For the text-containing cell, return its midpoint in [x, y] coordinate format. 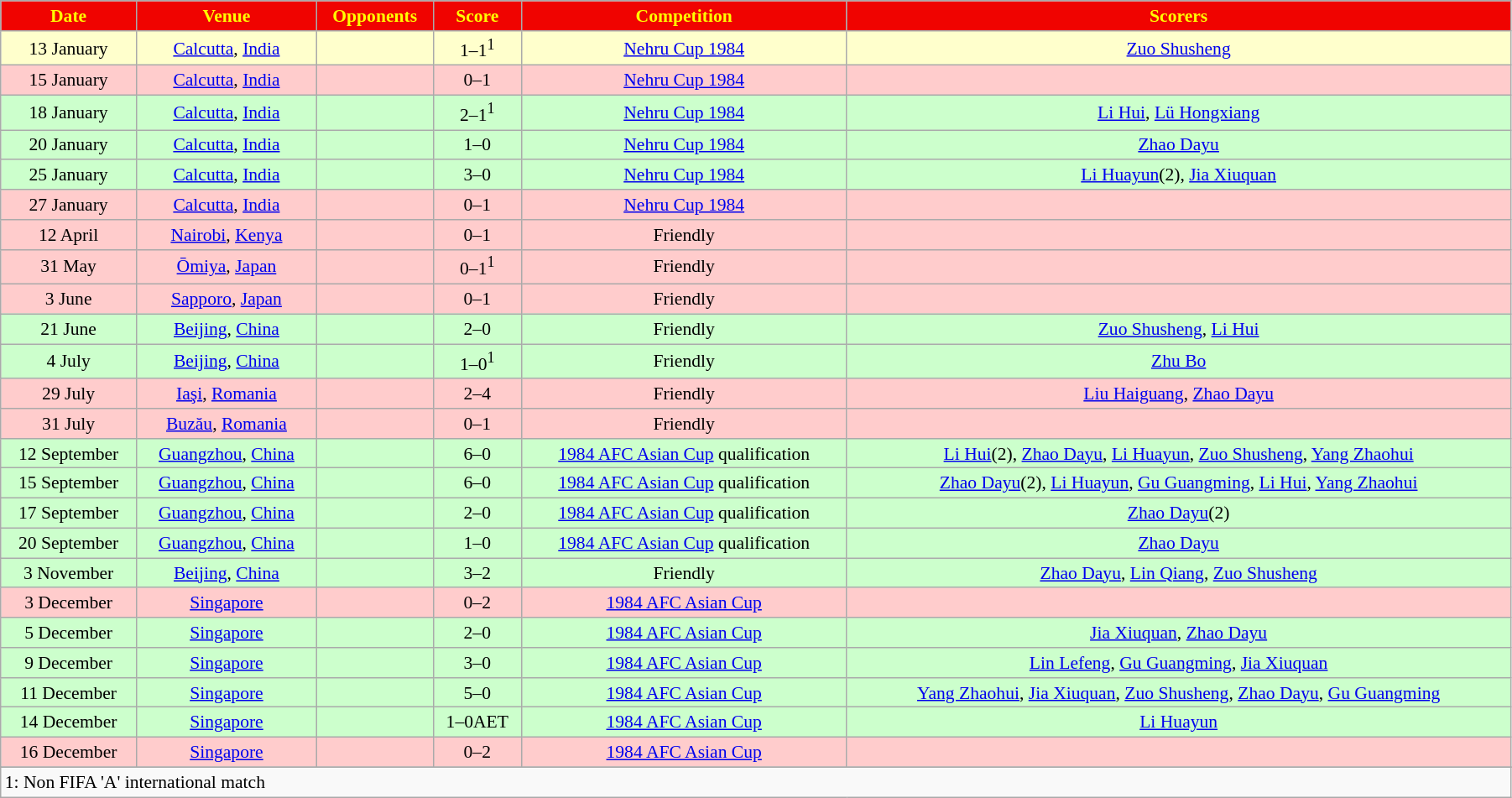
11 December [69, 693]
Lin Lefeng, Gu Guangming, Jia Xiuquan [1179, 663]
12 September [69, 454]
Zhu Bo [1179, 361]
Li Hui, Lü Hongxiang [1179, 112]
Zhao Dayu(2), Li Huayun, Gu Guangming, Li Hui, Yang Zhaohui [1179, 483]
2–4 [477, 394]
Sapporo, Japan [227, 300]
Competition [685, 16]
20 January [69, 145]
0–11 [477, 267]
Li Huayun(2), Jia Xiuquan [1179, 175]
Liu Haiguang, Zhao Dayu [1179, 394]
31 May [69, 267]
3 December [69, 603]
Scorers [1179, 16]
Zhao Dayu, Lin Qiang, Zuo Shusheng [1179, 573]
1–0AET [477, 722]
3 November [69, 573]
13 January [69, 49]
Buzău, Romania [227, 424]
2–11 [477, 112]
4 July [69, 361]
16 December [69, 753]
Zuo Shusheng, Li Hui [1179, 329]
15 January [69, 81]
17 September [69, 514]
Li Huayun [1179, 722]
27 January [69, 205]
12 April [69, 235]
Zhao Dayu(2) [1179, 514]
31 July [69, 424]
21 June [69, 329]
3 June [69, 300]
9 December [69, 663]
20 September [69, 544]
3–2 [477, 573]
5 December [69, 633]
1–01 [477, 361]
18 January [69, 112]
Yang Zhaohui, Jia Xiuquan, Zuo Shusheng, Zhao Dayu, Gu Guangming [1179, 693]
15 September [69, 483]
Date [69, 16]
1: Non FIFA 'A' international match [756, 783]
Iaşi, Romania [227, 394]
14 December [69, 722]
29 July [69, 394]
Nairobi, Kenya [227, 235]
25 January [69, 175]
Ōmiya, Japan [227, 267]
1–11 [477, 49]
Li Hui(2), Zhao Dayu, Li Huayun, Zuo Shusheng, Yang Zhaohui [1179, 454]
Venue [227, 16]
Opponents [374, 16]
Jia Xiuquan, Zhao Dayu [1179, 633]
5–0 [477, 693]
Zuo Shusheng [1179, 49]
Score [477, 16]
